Find where the given text appears and provide that cell's center as (x, y) coordinate. 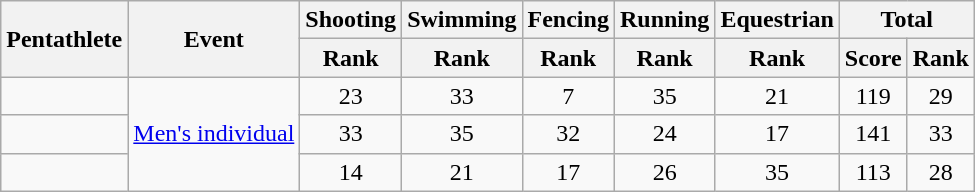
28 (940, 172)
113 (873, 172)
23 (351, 96)
119 (873, 96)
Men's individual (214, 134)
29 (940, 96)
Event (214, 39)
Total (906, 20)
7 (568, 96)
Swimming (462, 20)
141 (873, 134)
Equestrian (777, 20)
Running (664, 20)
26 (664, 172)
32 (568, 134)
14 (351, 172)
Shooting (351, 20)
Score (873, 58)
Fencing (568, 20)
Pentathlete (64, 39)
24 (664, 134)
